Pinpoint the cell where the given text exists, returning its [x, y] midpoint coordinate. 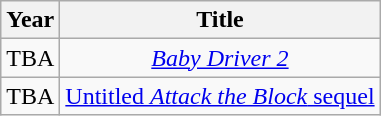
Year [30, 20]
Title [220, 20]
Untitled Attack the Block sequel [220, 96]
Baby Driver 2 [220, 58]
